Return (x, y) of the center of cell containing provided text 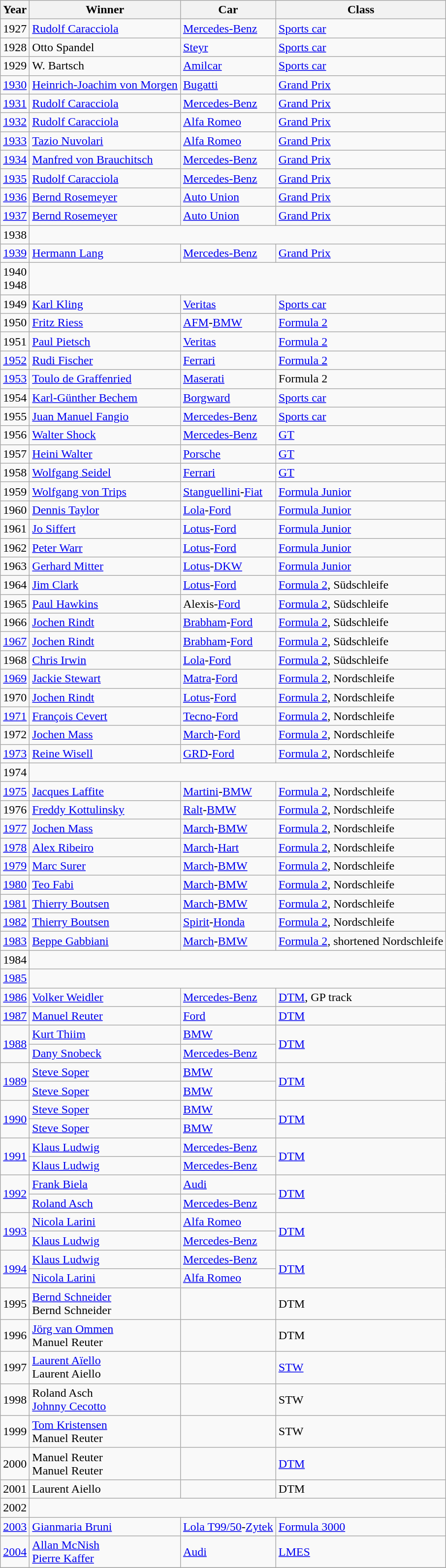
2000 (15, 1464)
1959 (15, 491)
1983 (15, 941)
March-Ford (228, 735)
Roland Asch (105, 1203)
1964 (15, 585)
Lola T99/50-Zytek (228, 1526)
1929 (15, 66)
Manfred von Brauchitsch (105, 159)
Winner (105, 10)
Car (228, 10)
Manuel Reuter (105, 1016)
Walter Shock (105, 435)
1966 (15, 623)
1982 (15, 922)
Fritz Riess (105, 323)
1974 (15, 772)
March-Hart (228, 847)
1949 (15, 304)
Jörg van Ommen Manuel Reuter (105, 1336)
1931 (15, 103)
Alexis-Ford (228, 604)
1999 (15, 1431)
Dany Snobeck (105, 1053)
1991 (15, 1157)
Class (361, 10)
Laurent Aïello Laurent Aiello (105, 1367)
1958 (15, 472)
1971 (15, 716)
1976 (15, 810)
19401948 (15, 279)
Roland Asch Johnny Cecotto (105, 1400)
Matra-Ford (228, 679)
1934 (15, 159)
Spirit-Honda (228, 922)
Borgward (228, 398)
Year (15, 10)
Formula 2, shortened Nordschleife (361, 941)
1955 (15, 416)
Wolfgang Seidel (105, 472)
Chris Irwin (105, 660)
Otto Spandel (105, 47)
1972 (15, 735)
Wolfgang von Trips (105, 491)
Martini-BMW (228, 791)
Maserati (228, 379)
1980 (15, 885)
1952 (15, 360)
1984 (15, 960)
1994 (15, 1269)
1962 (15, 548)
W. Bartsch (105, 66)
1951 (15, 342)
Gianmaria Bruni (105, 1526)
1985 (15, 978)
GRD-Ford (228, 753)
1927 (15, 29)
Juan Manuel Fangio (105, 416)
Kurt Thiim (105, 1035)
Hermann Lang (105, 253)
1937 (15, 216)
Steyr (228, 47)
Heini Walter (105, 454)
1932 (15, 122)
1973 (15, 753)
Allan McNish Pierre Kaffer (105, 1552)
1975 (15, 791)
LMES (361, 1552)
1928 (15, 47)
Ford (228, 1016)
Manuel Reuter Manuel Reuter (105, 1464)
1967 (15, 641)
Gerhard Mitter (105, 566)
1961 (15, 529)
1957 (15, 454)
1963 (15, 566)
AFM-BMW (228, 323)
François Cevert (105, 716)
1956 (15, 435)
Laurent Aiello (105, 1489)
1993 (15, 1231)
Freddy Kottulinsky (105, 810)
1938 (15, 235)
1986 (15, 997)
Karl-Günther Bechem (105, 398)
Jo Siffert (105, 529)
Peter Warr (105, 548)
Bugatti (228, 85)
1954 (15, 398)
1930 (15, 85)
Paul Hawkins (105, 604)
2003 (15, 1526)
1950 (15, 323)
1960 (15, 510)
1953 (15, 379)
1969 (15, 679)
Marc Surer (105, 866)
1998 (15, 1400)
1939 (15, 253)
Alex Ribeiro (105, 847)
Porsche (228, 454)
2001 (15, 1489)
1978 (15, 847)
Jacques Laffite (105, 791)
Lotus-DKW (228, 566)
1977 (15, 828)
2002 (15, 1507)
Teo Fabi (105, 885)
Toulo de Graffenried (105, 379)
Tecno-Ford (228, 716)
1968 (15, 660)
Tazio Nuvolari (105, 141)
1997 (15, 1367)
Volker Weidler (105, 997)
1987 (15, 1016)
Formula 3000 (361, 1526)
1933 (15, 141)
1996 (15, 1336)
1995 (15, 1303)
Heinrich-Joachim von Morgen (105, 85)
Karl Kling (105, 304)
2004 (15, 1552)
Reine Wisell (105, 753)
Jim Clark (105, 585)
Amilcar (228, 66)
DTM, GP track (361, 997)
Dennis Taylor (105, 510)
Ralt-BMW (228, 810)
Tom Kristensen Manuel Reuter (105, 1431)
Rudi Fischer (105, 360)
Paul Pietsch (105, 342)
Frank Biela (105, 1185)
1970 (15, 697)
Beppe Gabbiani (105, 941)
1965 (15, 604)
1935 (15, 178)
1981 (15, 904)
Bernd Schneider Bernd Schneider (105, 1303)
1989 (15, 1081)
Stanguellini-Fiat (228, 491)
1992 (15, 1194)
1979 (15, 866)
Jackie Stewart (105, 679)
1936 (15, 197)
1990 (15, 1119)
1988 (15, 1044)
